Detect which cell encompasses the target text, then output its [X, Y] center coordinate. 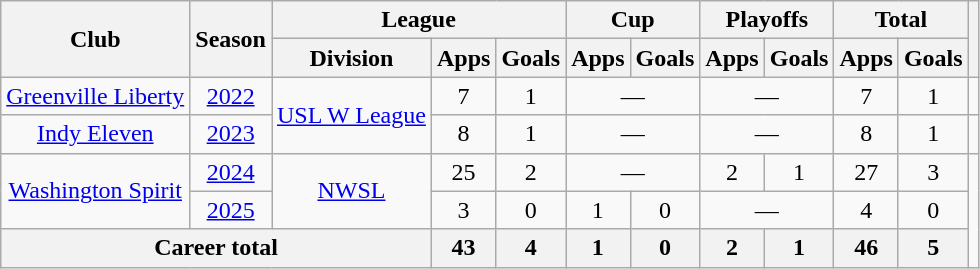
Season [231, 39]
Cup [633, 20]
League [419, 20]
2024 [231, 172]
2023 [231, 134]
27 [866, 172]
Career total [216, 248]
2022 [231, 96]
46 [866, 248]
Playoffs [767, 20]
NWSL [352, 191]
5 [933, 248]
Division [352, 58]
Indy Eleven [96, 134]
Greenville Liberty [96, 96]
43 [463, 248]
Washington Spirit [96, 191]
2025 [231, 210]
Club [96, 39]
25 [463, 172]
Total [901, 20]
USL W League [352, 115]
